Find where the given text appears and provide that cell's center as (X, Y) coordinate. 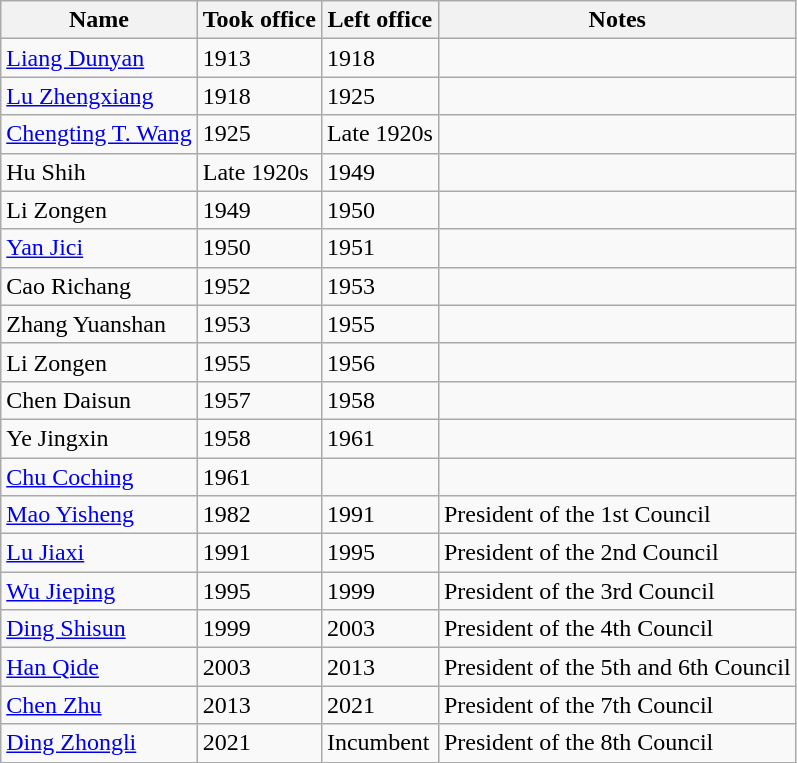
President of the 5th and 6th Council (617, 667)
Lu Zhengxiang (99, 96)
President of the 1st Council (617, 515)
Name (99, 20)
1913 (259, 58)
Chen Daisun (99, 400)
Zhang Yuanshan (99, 324)
1956 (380, 362)
Ding Shisun (99, 629)
Notes (617, 20)
Ding Zhongli (99, 743)
1982 (259, 515)
1952 (259, 286)
President of the 2nd Council (617, 553)
Ye Jingxin (99, 438)
1957 (259, 400)
President of the 8th Council (617, 743)
Chen Zhu (99, 705)
Mao Yisheng (99, 515)
Lu Jiaxi (99, 553)
Chu Coching (99, 477)
Wu Jieping (99, 591)
President of the 4th Council (617, 629)
Liang Dunyan (99, 58)
1951 (380, 248)
Han Qide (99, 667)
Cao Richang (99, 286)
President of the 3rd Council (617, 591)
Left office (380, 20)
Chengting T. Wang (99, 134)
Incumbent (380, 743)
Took office (259, 20)
Yan Jici (99, 248)
Hu Shih (99, 172)
President of the 7th Council (617, 705)
